Determine the (X, Y) coordinate at the center of the cell enclosing the given text.  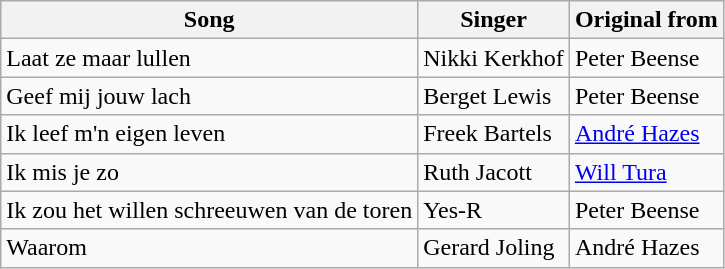
Waarom (210, 248)
Nikki Kerkhof (494, 58)
Berget Lewis (494, 96)
Ik leef m'n eigen leven (210, 134)
Will Tura (646, 172)
Laat ze maar lullen (210, 58)
Ruth Jacott (494, 172)
Original from (646, 20)
Geef mij jouw lach (210, 96)
Singer (494, 20)
Ik zou het willen schreeuwen van de toren (210, 210)
Ik mis je zo (210, 172)
Gerard Joling (494, 248)
Freek Bartels (494, 134)
Song (210, 20)
Yes-R (494, 210)
